Pinpoint the cell where the given text exists, returning its (x, y) midpoint coordinate. 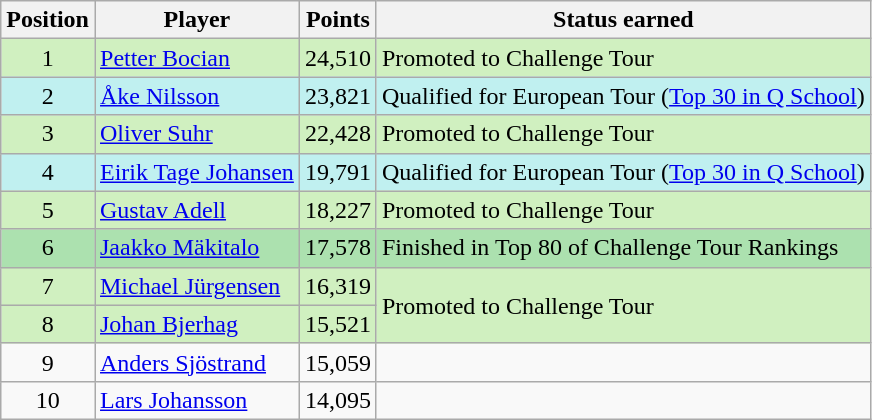
15,521 (338, 324)
18,227 (338, 210)
6 (48, 248)
Jaakko Mäkitalo (196, 248)
Lars Johansson (196, 400)
22,428 (338, 134)
Player (196, 20)
15,059 (338, 362)
10 (48, 400)
Eirik Tage Johansen (196, 172)
19,791 (338, 172)
3 (48, 134)
2 (48, 96)
4 (48, 172)
7 (48, 286)
1 (48, 58)
24,510 (338, 58)
Johan Bjerhag (196, 324)
Finished in Top 80 of Challenge Tour Rankings (623, 248)
Position (48, 20)
5 (48, 210)
Oliver Suhr (196, 134)
16,319 (338, 286)
8 (48, 324)
17,578 (338, 248)
Åke Nilsson (196, 96)
Petter Bocian (196, 58)
Anders Sjöstrand (196, 362)
Michael Jürgensen (196, 286)
Status earned (623, 20)
Gustav Adell (196, 210)
9 (48, 362)
23,821 (338, 96)
14,095 (338, 400)
Points (338, 20)
